Search for the cell housing the specified text and yield its (X, Y) center coordinate. 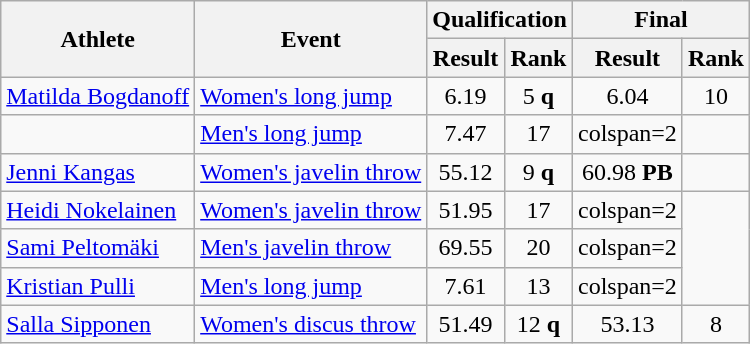
7.61 (466, 286)
51.49 (466, 324)
Final (660, 20)
Sami Peltomäki (98, 248)
Matilda Bogdanoff (98, 96)
60.98 PB (627, 172)
8 (716, 324)
Heidi Nokelainen (98, 210)
10 (716, 96)
53.13 (627, 324)
69.55 (466, 248)
Qualification (500, 20)
51.95 (466, 210)
Jenni Kangas (98, 172)
55.12 (466, 172)
6.19 (466, 96)
Women's discus throw (311, 324)
Salla Sipponen (98, 324)
20 (538, 248)
13 (538, 286)
Event (311, 39)
5 q (538, 96)
Women's long jump (311, 96)
9 q (538, 172)
12 q (538, 324)
7.47 (466, 134)
6.04 (627, 96)
Athlete (98, 39)
Men's javelin throw (311, 248)
Kristian Pulli (98, 286)
